Search for the cell housing the specified text and yield its [X, Y] center coordinate. 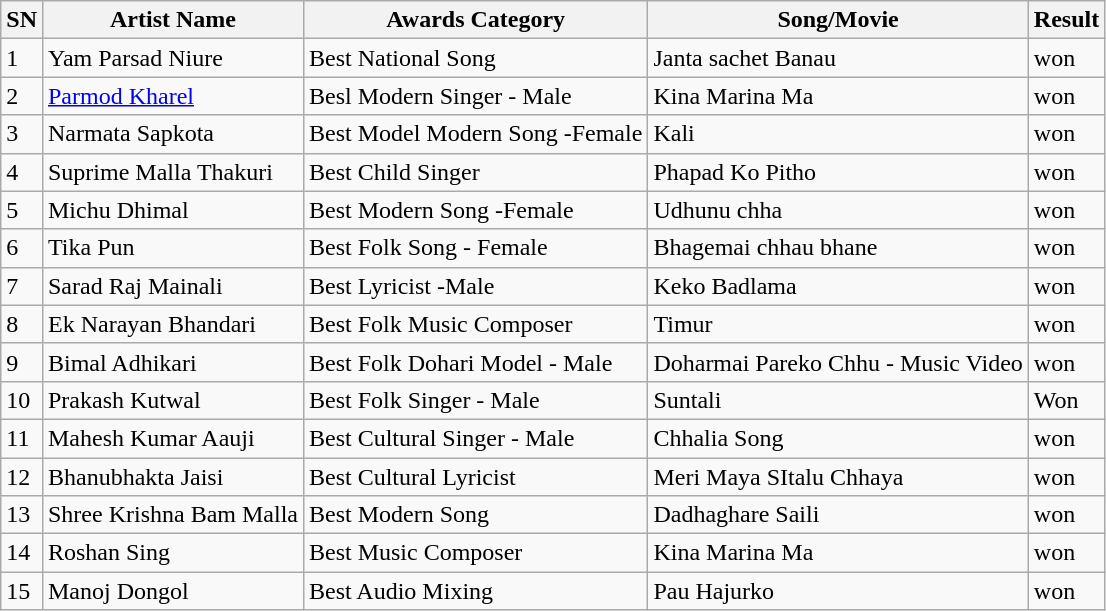
Awards Category [475, 20]
Song/Movie [838, 20]
Phapad Ko Pitho [838, 172]
Suntali [838, 400]
8 [22, 324]
Best National Song [475, 58]
Best Modern Song -Female [475, 210]
4 [22, 172]
5 [22, 210]
Won [1066, 400]
14 [22, 553]
Best Music Composer [475, 553]
Tika Pun [172, 248]
Bhanubhakta Jaisi [172, 477]
Manoj Dongol [172, 591]
Best Lyricist -Male [475, 286]
Prakash Kutwal [172, 400]
Yam Parsad Niure [172, 58]
12 [22, 477]
Janta sachet Banau [838, 58]
Udhunu chha [838, 210]
11 [22, 438]
7 [22, 286]
13 [22, 515]
Sarad Raj Mainali [172, 286]
Narmata Sapkota [172, 134]
Best Folk Song - Female [475, 248]
Pau Hajurko [838, 591]
Best Cultural Singer - Male [475, 438]
Michu Dhimal [172, 210]
Chhalia Song [838, 438]
Meri Maya SItalu Chhaya [838, 477]
Best Model Modern Song -Female [475, 134]
Best Folk Music Composer [475, 324]
Best Child Singer [475, 172]
Bimal Adhikari [172, 362]
Dadhaghare Saili [838, 515]
Doharmai Pareko Chhu - Music Video [838, 362]
Besl Modern Singer - Male [475, 96]
Keko Badlama [838, 286]
Best Cultural Lyricist [475, 477]
Result [1066, 20]
Roshan Sing [172, 553]
Bhagemai chhau bhane [838, 248]
Parmod Kharel [172, 96]
Mahesh Kumar Aauji [172, 438]
1 [22, 58]
Best Folk Dohari Model - Male [475, 362]
Artist Name [172, 20]
Shree Krishna Bam Malla [172, 515]
Suprime Malla Thakuri [172, 172]
6 [22, 248]
Best Audio Mixing [475, 591]
10 [22, 400]
Timur [838, 324]
Best Modern Song [475, 515]
Kali [838, 134]
9 [22, 362]
2 [22, 96]
15 [22, 591]
Ek Narayan Bhandari [172, 324]
Best Folk Singer - Male [475, 400]
3 [22, 134]
SN [22, 20]
